For the text-containing cell, return its midpoint in (X, Y) coordinate format. 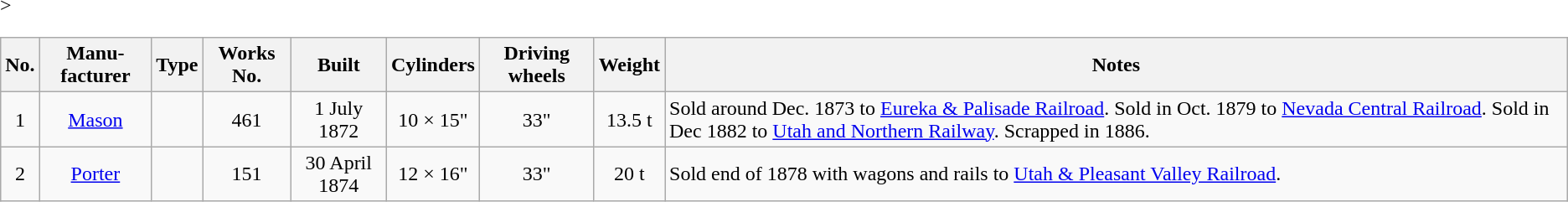
151 (246, 174)
Sold end of 1878 with wagons and rails to Utah & Pleasant Valley Railroad. (1117, 174)
Works No. (246, 65)
Manu­facturer (95, 65)
1 (20, 119)
12 × 16" (432, 174)
2 (20, 174)
Porter (95, 174)
Cylinders (432, 65)
13.5 t (629, 119)
Notes (1117, 65)
20 t (629, 174)
10 × 15" (432, 119)
1 July 1872 (338, 119)
Driving wheels (536, 65)
Mason (95, 119)
Built (338, 65)
461 (246, 119)
Weight (629, 65)
Type (178, 65)
30 April 1874 (338, 174)
No. (20, 65)
